Output the (X, Y) coordinate of the center of the cell containing the given text.  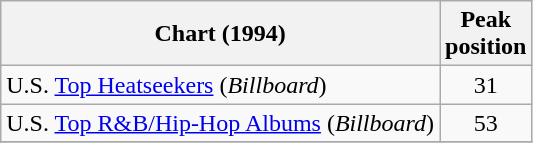
Peakposition (486, 34)
U.S. Top R&B/Hip-Hop Albums (Billboard) (220, 123)
U.S. Top Heatseekers (Billboard) (220, 85)
53 (486, 123)
31 (486, 85)
Chart (1994) (220, 34)
